Return [x, y] of the center of cell containing provided text 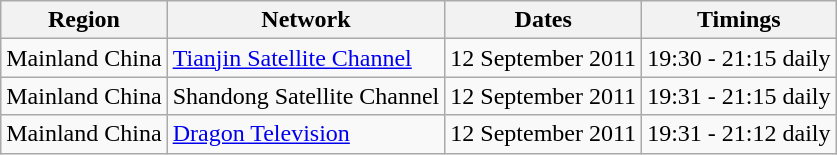
Dates [544, 20]
Region [84, 20]
19:31 - 21:15 daily [739, 96]
19:30 - 21:15 daily [739, 58]
Tianjin Satellite Channel [306, 58]
Shandong Satellite Channel [306, 96]
Timings [739, 20]
19:31 - 21:12 daily [739, 134]
Dragon Television [306, 134]
Network [306, 20]
